Provide the (X, Y) coordinate of the cell's center where the given text is located.  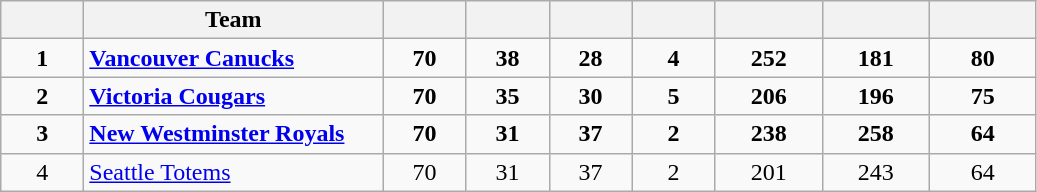
New Westminster Royals (234, 134)
206 (768, 96)
35 (508, 96)
243 (876, 172)
Victoria Cougars (234, 96)
238 (768, 134)
201 (768, 172)
75 (982, 96)
181 (876, 58)
28 (590, 58)
80 (982, 58)
5 (674, 96)
252 (768, 58)
3 (42, 134)
30 (590, 96)
1 (42, 58)
258 (876, 134)
196 (876, 96)
38 (508, 58)
Seattle Totems (234, 172)
Vancouver Canucks (234, 58)
Team (234, 20)
